Detect which cell encompasses the target text, then output its (X, Y) center coordinate. 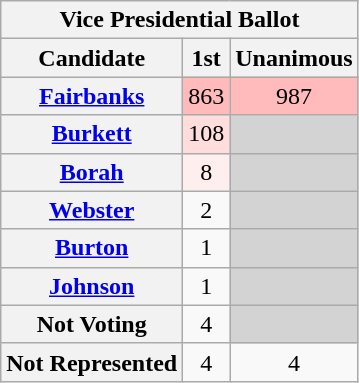
Webster (92, 210)
Johnson (92, 286)
2 (206, 210)
Borah (92, 172)
Vice Presidential Ballot (180, 20)
Not Represented (92, 362)
863 (206, 96)
Unanimous (294, 58)
Burton (92, 248)
Candidate (92, 58)
Fairbanks (92, 96)
108 (206, 134)
Not Voting (92, 324)
8 (206, 172)
Burkett (92, 134)
1st (206, 58)
987 (294, 96)
